Pinpoint the cell where the given text exists, returning its [x, y] midpoint coordinate. 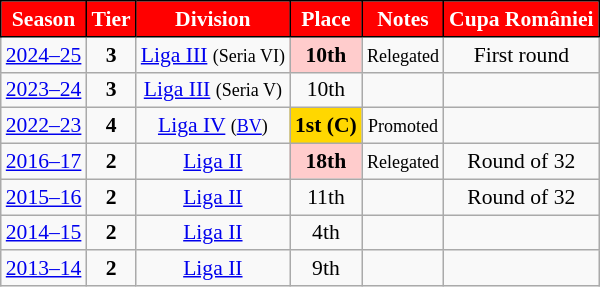
First round [522, 55]
Liga III (Seria V) [213, 90]
2015–16 [44, 197]
2013–14 [44, 269]
Liga III (Seria VI) [213, 55]
2023–24 [44, 90]
2014–15 [44, 233]
Notes [403, 19]
2024–25 [44, 55]
4 [110, 126]
1st (C) [326, 126]
Cupa României [522, 19]
Liga IV (BV) [213, 126]
Season [44, 19]
4th [326, 233]
9th [326, 269]
Place [326, 19]
2016–17 [44, 162]
Promoted [403, 126]
2022–23 [44, 126]
18th [326, 162]
Tier [110, 19]
Division [213, 19]
11th [326, 197]
